Output the [X, Y] coordinate of the center of the cell containing the given text.  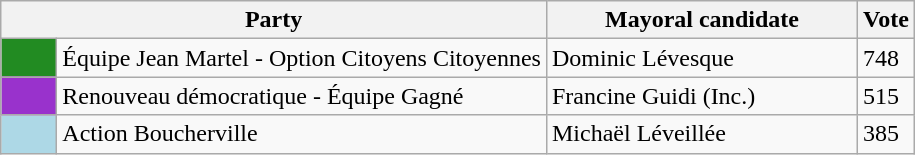
Action Boucherville [302, 134]
Équipe Jean Martel - Option Citoyens Citoyennes [302, 58]
515 [886, 96]
Renouveau démocratique - Équipe Gagné [302, 96]
385 [886, 134]
Mayoral candidate [702, 20]
Francine Guidi (Inc.) [702, 96]
Michaël Léveillée [702, 134]
Vote [886, 20]
Dominic Lévesque [702, 58]
Party [274, 20]
748 [886, 58]
